Search for the cell housing the specified text and yield its (x, y) center coordinate. 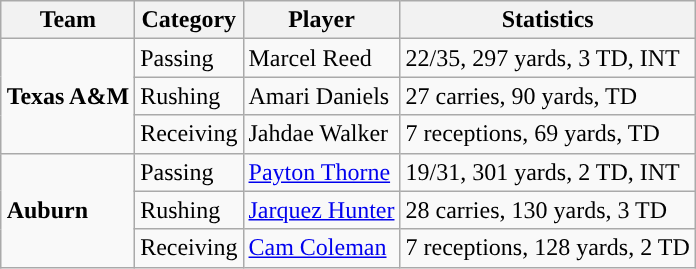
Auburn (68, 210)
Jarquez Hunter (322, 210)
7 receptions, 69 yards, TD (548, 134)
Statistics (548, 20)
Player (322, 20)
7 receptions, 128 yards, 2 TD (548, 248)
19/31, 301 yards, 2 TD, INT (548, 172)
Jahdae Walker (322, 134)
Texas A&M (68, 96)
22/35, 297 yards, 3 TD, INT (548, 58)
Amari Daniels (322, 96)
27 carries, 90 yards, TD (548, 96)
Marcel Reed (322, 58)
Cam Coleman (322, 248)
Payton Thorne (322, 172)
28 carries, 130 yards, 3 TD (548, 210)
Team (68, 20)
Category (189, 20)
